Provide the (X, Y) coordinate of the cell's center where the given text is located.  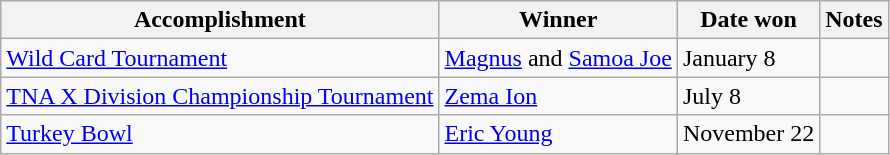
January 8 (748, 58)
July 8 (748, 96)
TNA X Division Championship Tournament (220, 96)
Accomplishment (220, 20)
Eric Young (558, 134)
Winner (558, 20)
Wild Card Tournament (220, 58)
Notes (854, 20)
Magnus and Samoa Joe (558, 58)
Turkey Bowl (220, 134)
Zema Ion (558, 96)
Date won (748, 20)
November 22 (748, 134)
